Scan for the cell matching the given text and deliver its (x, y) coordinate at center. 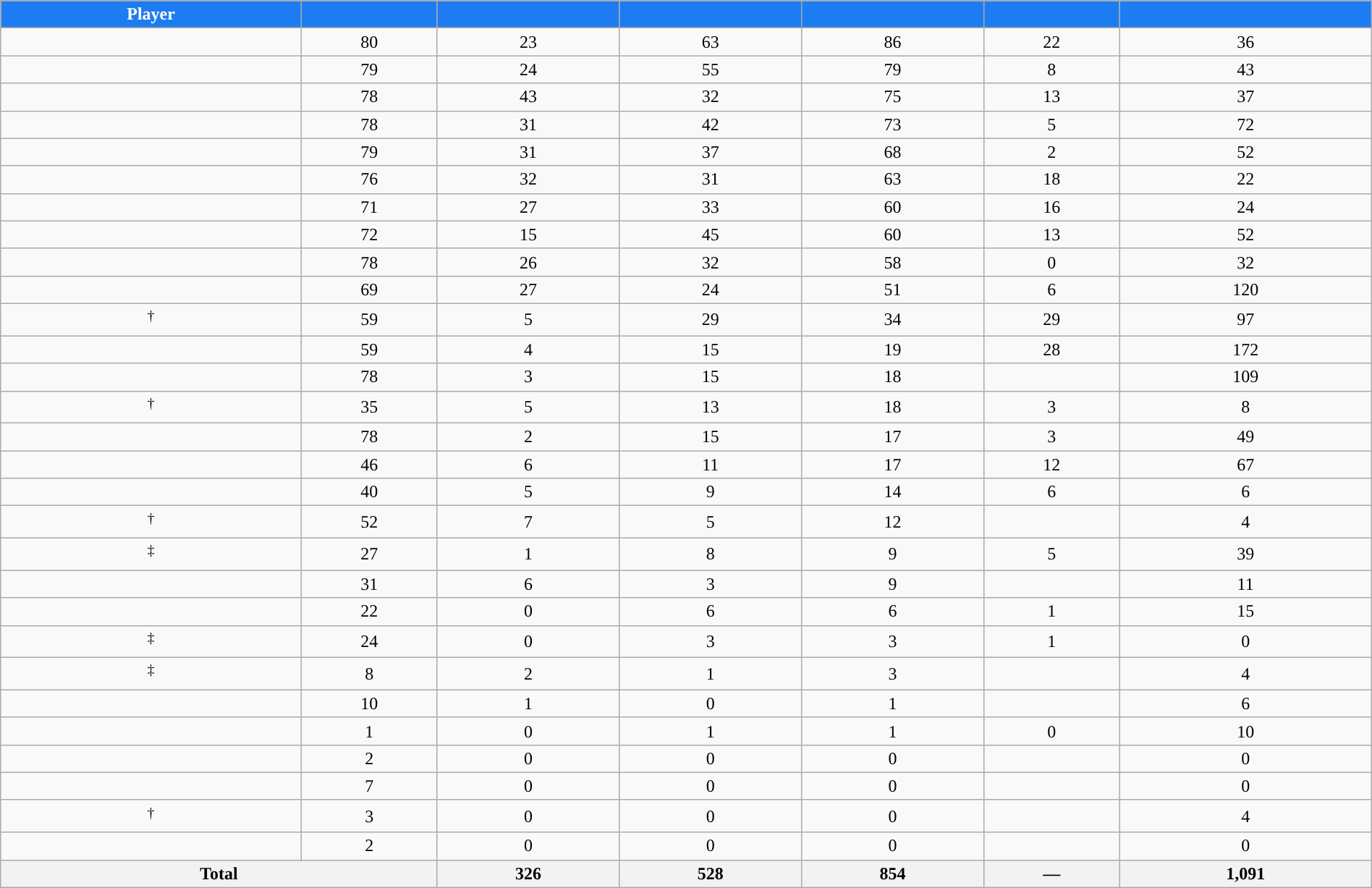
326 (528, 874)
120 (1245, 289)
Total (219, 874)
— (1051, 874)
33 (711, 207)
71 (369, 207)
172 (1245, 350)
16 (1051, 207)
45 (711, 234)
40 (369, 492)
46 (369, 465)
26 (528, 262)
34 (893, 320)
35 (369, 407)
55 (711, 69)
39 (1245, 554)
14 (893, 492)
80 (369, 42)
73 (893, 124)
97 (1245, 320)
58 (893, 262)
42 (711, 124)
Player (151, 14)
28 (1051, 350)
69 (369, 289)
854 (893, 874)
109 (1245, 377)
67 (1245, 465)
86 (893, 42)
23 (528, 42)
49 (1245, 437)
19 (893, 350)
528 (711, 874)
1,091 (1245, 874)
76 (369, 179)
75 (893, 97)
36 (1245, 42)
51 (893, 289)
68 (893, 152)
